Output the [x, y] coordinate of the center of the cell containing the given text.  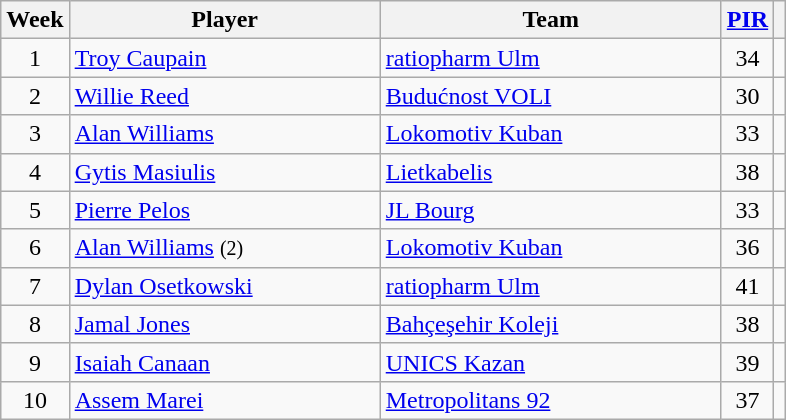
Assem Marei [224, 400]
UNICS Kazan [550, 362]
Troy Caupain [224, 58]
7 [35, 286]
Jamal Jones [224, 324]
5 [35, 210]
PIR [747, 20]
30 [747, 96]
41 [747, 286]
3 [35, 134]
39 [747, 362]
Willie Reed [224, 96]
Alan Williams [224, 134]
Alan Williams (2) [224, 248]
9 [35, 362]
Gytis Masiulis [224, 172]
10 [35, 400]
4 [35, 172]
37 [747, 400]
1 [35, 58]
Isaiah Canaan [224, 362]
Bahçeşehir Koleji [550, 324]
JL Bourg [550, 210]
Dylan Osetkowski [224, 286]
Week [35, 20]
6 [35, 248]
2 [35, 96]
Budućnost VOLI [550, 96]
Metropolitans 92 [550, 400]
Player [224, 20]
Lietkabelis [550, 172]
8 [35, 324]
Team [550, 20]
36 [747, 248]
34 [747, 58]
Pierre Pelos [224, 210]
